Output the [X, Y] coordinate of the center of the cell containing the given text.  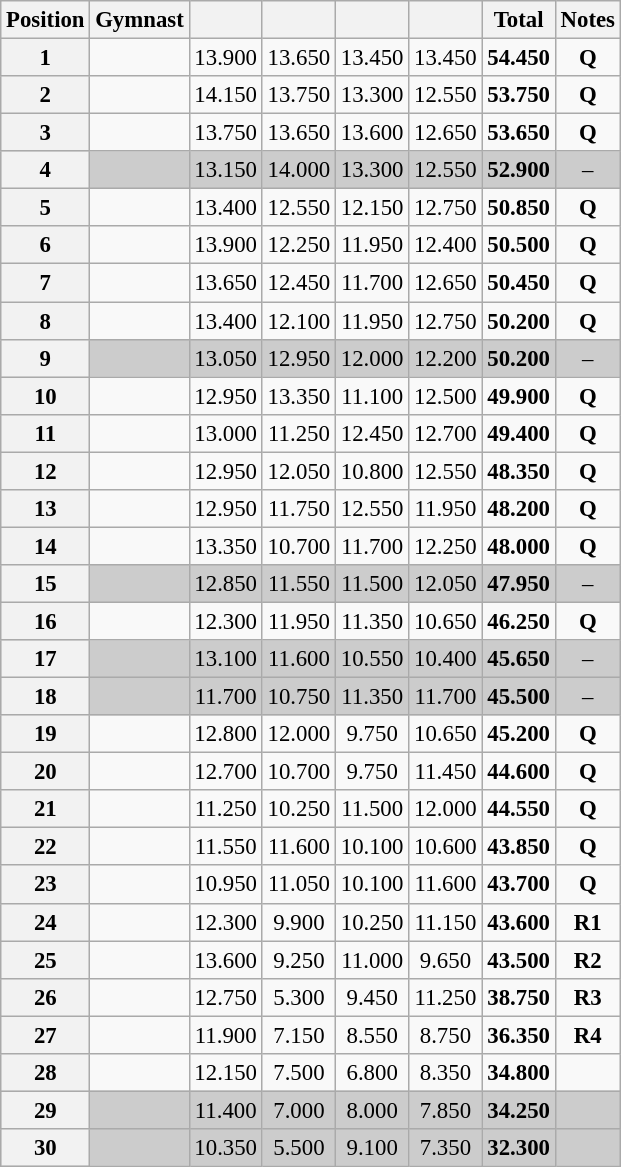
36.350 [518, 1035]
7.000 [298, 1110]
23 [46, 885]
13.150 [226, 170]
53.750 [518, 95]
10.350 [226, 1148]
2 [46, 95]
12.500 [446, 396]
Total [518, 20]
10.750 [298, 697]
9.450 [372, 997]
Gymnast [140, 20]
46.250 [518, 621]
4 [46, 170]
34.250 [518, 1110]
1 [46, 58]
12.400 [446, 245]
11.400 [226, 1110]
13 [46, 509]
52.900 [518, 170]
10.950 [226, 885]
5.300 [298, 997]
10 [46, 396]
8.750 [446, 1035]
7.350 [446, 1148]
26 [46, 997]
50.500 [518, 245]
14.150 [226, 95]
54.450 [518, 58]
28 [46, 1073]
27 [46, 1035]
18 [46, 697]
12.100 [298, 321]
17 [46, 659]
8 [46, 321]
5.500 [298, 1148]
10.400 [446, 659]
13.050 [226, 358]
7 [46, 283]
43.700 [518, 885]
12 [46, 471]
R3 [588, 997]
11.050 [298, 885]
44.550 [518, 809]
25 [46, 960]
48.000 [518, 546]
11.900 [226, 1035]
43.850 [518, 847]
10.600 [446, 847]
15 [46, 584]
11.000 [372, 960]
11 [46, 433]
7.850 [446, 1110]
8.000 [372, 1110]
R2 [588, 960]
11.100 [372, 396]
12.200 [446, 358]
48.200 [518, 509]
49.900 [518, 396]
11.150 [446, 922]
16 [46, 621]
R1 [588, 922]
7.150 [298, 1035]
7.500 [298, 1073]
14.000 [298, 170]
6.800 [372, 1073]
R4 [588, 1035]
30 [46, 1148]
45.500 [518, 697]
9.900 [298, 922]
29 [46, 1110]
9.250 [298, 960]
24 [46, 922]
45.650 [518, 659]
47.950 [518, 584]
8.350 [446, 1073]
9 [46, 358]
21 [46, 809]
38.750 [518, 997]
8.550 [372, 1035]
50.850 [518, 208]
49.400 [518, 433]
12.800 [226, 734]
11.750 [298, 509]
32.300 [518, 1148]
44.600 [518, 772]
13.100 [226, 659]
10.800 [372, 471]
22 [46, 847]
53.650 [518, 133]
50.450 [518, 283]
20 [46, 772]
3 [46, 133]
Notes [588, 20]
45.200 [518, 734]
19 [46, 734]
5 [46, 208]
6 [46, 245]
14 [46, 546]
43.500 [518, 960]
34.800 [518, 1073]
48.350 [518, 471]
9.100 [372, 1148]
13.000 [226, 433]
Position [46, 20]
11.450 [446, 772]
43.600 [518, 922]
10.550 [372, 659]
12.850 [226, 584]
9.650 [446, 960]
